Provide the (X, Y) coordinate of the cell's center where the given text is located.  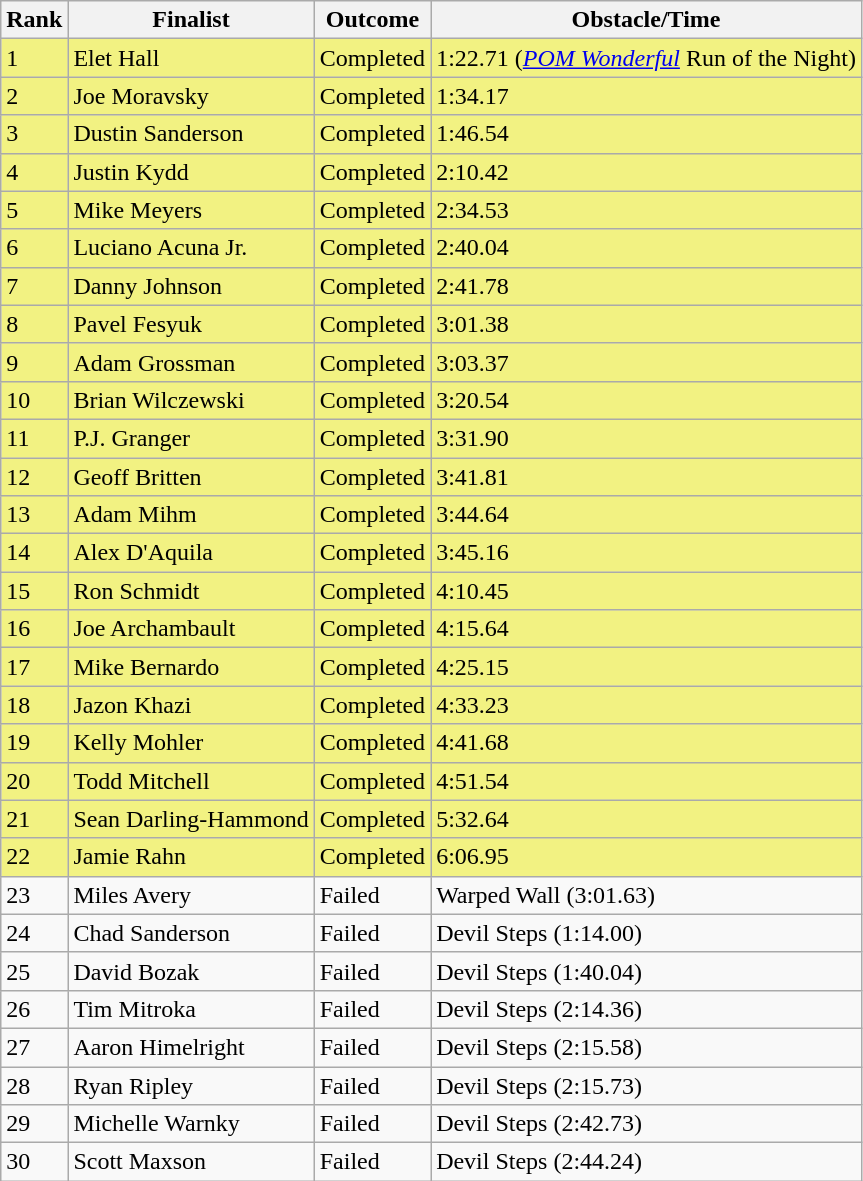
6 (34, 248)
Devil Steps (2:15.73) (646, 1085)
17 (34, 667)
7 (34, 286)
27 (34, 1047)
30 (34, 1162)
Adam Mihm (191, 515)
Chad Sanderson (191, 933)
26 (34, 1009)
13 (34, 515)
5:32.64 (646, 819)
Rank (34, 20)
14 (34, 553)
9 (34, 362)
15 (34, 591)
Dustin Sanderson (191, 134)
1:22.71 (POM Wonderful Run of the Night) (646, 58)
1 (34, 58)
29 (34, 1124)
Adam Grossman (191, 362)
19 (34, 743)
18 (34, 705)
2:10.42 (646, 172)
3 (34, 134)
Outcome (372, 20)
Jazon Khazi (191, 705)
Devil Steps (1:40.04) (646, 971)
16 (34, 629)
10 (34, 400)
5 (34, 210)
Pavel Fesyuk (191, 324)
Devil Steps (1:14.00) (646, 933)
12 (34, 477)
Joe Archambault (191, 629)
Aaron Himelright (191, 1047)
Obstacle/Time (646, 20)
4:33.23 (646, 705)
Joe Moravsky (191, 96)
6:06.95 (646, 857)
3:44.64 (646, 515)
4:10.45 (646, 591)
24 (34, 933)
Mike Bernardo (191, 667)
Geoff Britten (191, 477)
3:31.90 (646, 438)
11 (34, 438)
Finalist (191, 20)
Warped Wall (3:01.63) (646, 895)
1:34.17 (646, 96)
4:51.54 (646, 781)
Elet Hall (191, 58)
Luciano Acuna Jr. (191, 248)
2:34.53 (646, 210)
2:40.04 (646, 248)
4:15.64 (646, 629)
3:01.38 (646, 324)
23 (34, 895)
Devil Steps (2:15.58) (646, 1047)
3:03.37 (646, 362)
3:20.54 (646, 400)
Tim Mitroka (191, 1009)
P.J. Granger (191, 438)
4:41.68 (646, 743)
Miles Avery (191, 895)
Devil Steps (2:42.73) (646, 1124)
David Bozak (191, 971)
20 (34, 781)
25 (34, 971)
Jamie Rahn (191, 857)
8 (34, 324)
Justin Kydd (191, 172)
Devil Steps (2:14.36) (646, 1009)
Mike Meyers (191, 210)
2:41.78 (646, 286)
4 (34, 172)
1:46.54 (646, 134)
3:45.16 (646, 553)
3:41.81 (646, 477)
Sean Darling-Hammond (191, 819)
Ron Schmidt (191, 591)
28 (34, 1085)
Danny Johnson (191, 286)
Scott Maxson (191, 1162)
Ryan Ripley (191, 1085)
Alex D'Aquila (191, 553)
21 (34, 819)
Kelly Mohler (191, 743)
22 (34, 857)
Devil Steps (2:44.24) (646, 1162)
Todd Mitchell (191, 781)
4:25.15 (646, 667)
2 (34, 96)
Brian Wilczewski (191, 400)
Michelle Warnky (191, 1124)
